For the text-containing cell, return its midpoint in (X, Y) coordinate format. 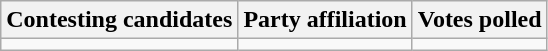
Party affiliation (325, 20)
Votes polled (480, 20)
Contesting candidates (120, 20)
